Scan for the cell matching the given text and deliver its (x, y) coordinate at center. 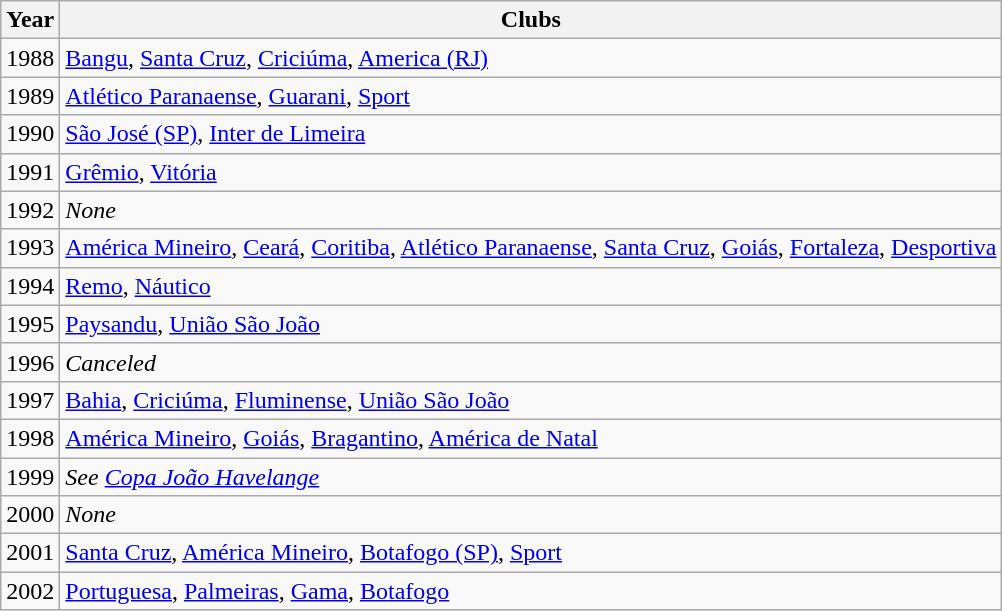
1988 (30, 58)
América Mineiro, Ceará, Coritiba, Atlético Paranaense, Santa Cruz, Goiás, Fortaleza, Desportiva (531, 248)
Bahia, Criciúma, Fluminense, União São João (531, 400)
1995 (30, 324)
Canceled (531, 362)
1993 (30, 248)
São José (SP), Inter de Limeira (531, 134)
Remo, Náutico (531, 286)
Bangu, Santa Cruz, Criciúma, America (RJ) (531, 58)
2000 (30, 515)
Grêmio, Vitória (531, 172)
1991 (30, 172)
Portuguesa, Palmeiras, Gama, Botafogo (531, 591)
Clubs (531, 20)
1998 (30, 438)
1990 (30, 134)
See Copa João Havelange (531, 477)
1994 (30, 286)
Paysandu, União São João (531, 324)
2001 (30, 553)
1999 (30, 477)
1992 (30, 210)
1996 (30, 362)
América Mineiro, Goiás, Bragantino, América de Natal (531, 438)
2002 (30, 591)
Year (30, 20)
Santa Cruz, América Mineiro, Botafogo (SP), Sport (531, 553)
1989 (30, 96)
1997 (30, 400)
Atlético Paranaense, Guarani, Sport (531, 96)
